Detect which cell encompasses the target text, then output its [x, y] center coordinate. 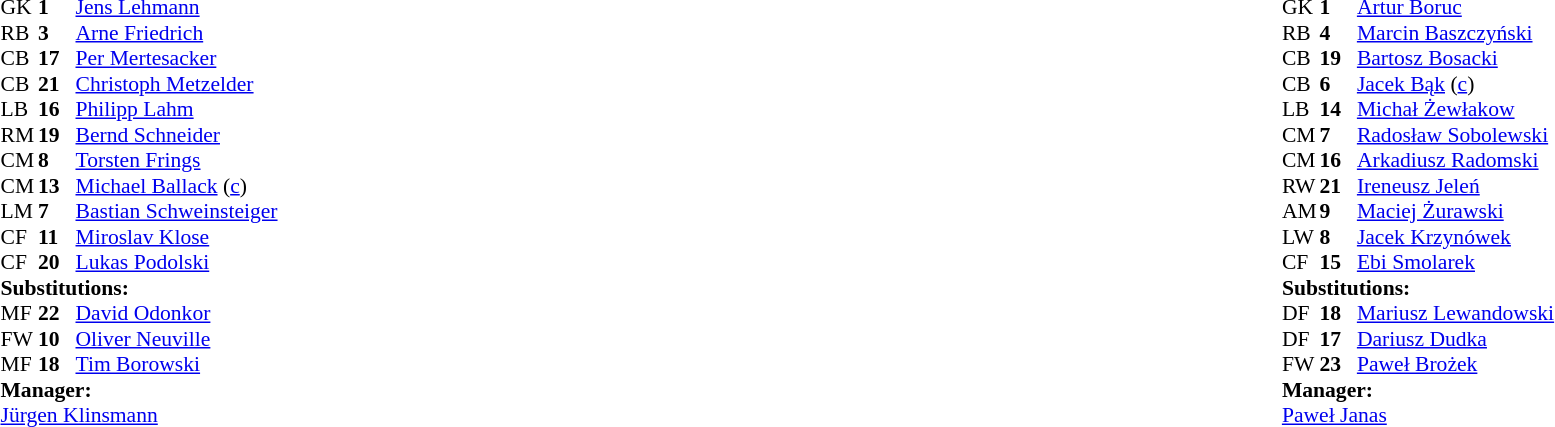
RM [19, 135]
Ebi Smolarek [1456, 263]
13 [57, 186]
Jacek Krzynówek [1456, 237]
Torsten Frings [177, 161]
Michael Ballack (c) [177, 186]
Lukas Podolski [177, 263]
Arkadiusz Radomski [1456, 161]
Philipp Lahm [177, 109]
20 [57, 263]
Ireneusz Jeleń [1456, 186]
Arne Friedrich [177, 33]
Paweł Brożek [1456, 365]
6 [1338, 84]
Bastian Schweinsteiger [177, 211]
LM [19, 211]
Miroslav Klose [177, 237]
15 [1338, 263]
9 [1338, 211]
Mariusz Lewandowski [1456, 313]
David Odonkor [177, 313]
Dariusz Dudka [1456, 339]
RW [1301, 186]
Christoph Metzelder [177, 84]
Maciej Żurawski [1456, 211]
4 [1338, 33]
Jacek Bąk (c) [1456, 84]
Bartosz Bosacki [1456, 59]
23 [1338, 365]
Radosław Sobolewski [1456, 135]
AM [1301, 211]
Per Mertesacker [177, 59]
Tim Borowski [177, 365]
Marcin Baszczyński [1456, 33]
Michał Żewłakow [1456, 109]
Bernd Schneider [177, 135]
3 [57, 33]
14 [1338, 109]
10 [57, 339]
11 [57, 237]
LW [1301, 237]
22 [57, 313]
Oliver Neuville [177, 339]
